Output the [X, Y] coordinate of the center of the cell containing the given text.  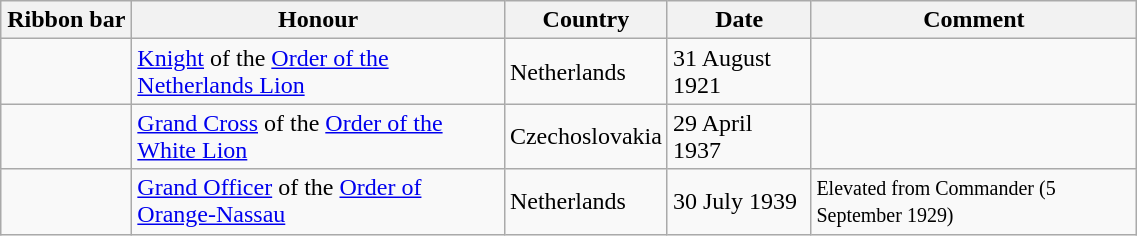
Grand Officer of the Order of Orange-Nassau [318, 202]
Honour [318, 20]
Elevated from Commander (5 September 1929) [974, 202]
Grand Cross of the Order of the White Lion [318, 136]
29 April 1937 [738, 136]
30 July 1939 [738, 202]
Knight of the Order of the Netherlands Lion [318, 72]
Comment [974, 20]
Czechoslovakia [586, 136]
Country [586, 20]
Ribbon bar [66, 20]
Date [738, 20]
31 August 1921 [738, 72]
